Output the [X, Y] coordinate of the center of the cell containing the given text.  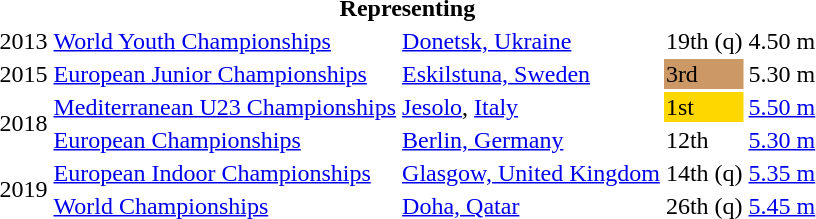
Berlin, Germany [532, 140]
World Youth Championships [225, 41]
Glasgow, United Kingdom [532, 173]
Jesolo, Italy [532, 107]
Eskilstuna, Sweden [532, 74]
Donetsk, Ukraine [532, 41]
19th (q) [704, 41]
European Championships [225, 140]
European Indoor Championships [225, 173]
Mediterranean U23 Championships [225, 107]
European Junior Championships [225, 74]
14th (q) [704, 173]
1st [704, 107]
3rd [704, 74]
12th [704, 140]
